Extract the [X, Y] coordinate from the center of the cell holding the provided text.  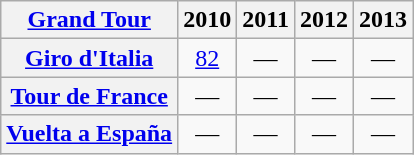
Vuelta a España [90, 134]
Tour de France [90, 96]
Grand Tour [90, 20]
2012 [324, 20]
2013 [384, 20]
2011 [266, 20]
2010 [208, 20]
82 [208, 58]
Giro d'Italia [90, 58]
